Detect which cell encompasses the target text, then output its [X, Y] center coordinate. 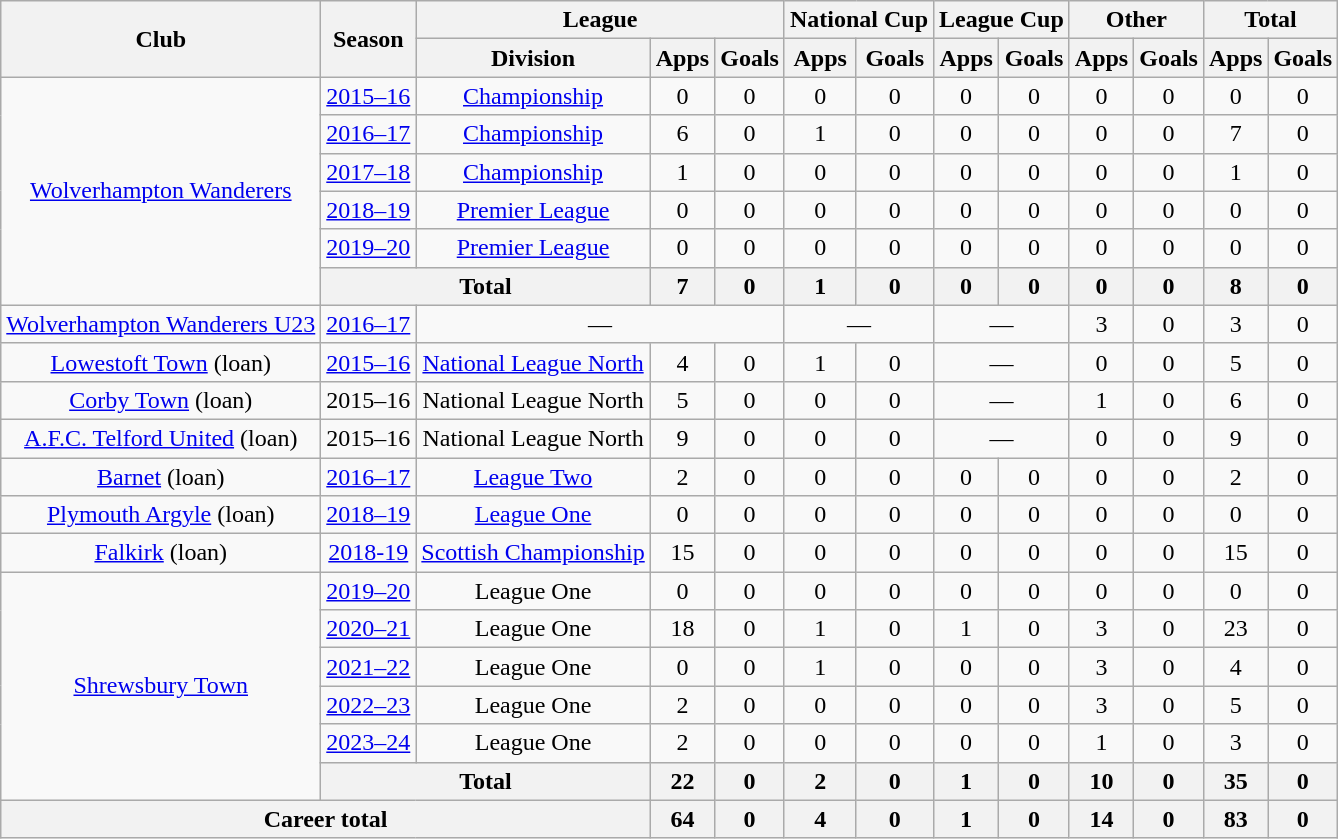
League Cup [1002, 20]
2022–23 [368, 705]
10 [1101, 781]
Club [161, 39]
Lowestoft Town (loan) [161, 362]
Division [533, 58]
Career total [326, 819]
Wolverhampton Wanderers [161, 191]
Scottish Championship [533, 553]
8 [1235, 286]
Shrewsbury Town [161, 686]
Season [368, 39]
Other [1136, 20]
2017–18 [368, 172]
35 [1235, 781]
2023–24 [368, 743]
64 [682, 819]
83 [1235, 819]
22 [682, 781]
Falkirk (loan) [161, 553]
Corby Town (loan) [161, 400]
League Two [533, 477]
2021–22 [368, 667]
23 [1235, 629]
Plymouth Argyle (loan) [161, 515]
2018-19 [368, 553]
A.F.C. Telford United (loan) [161, 438]
Wolverhampton Wanderers U23 [161, 324]
Barnet (loan) [161, 477]
18 [682, 629]
League [600, 20]
14 [1101, 819]
2020–21 [368, 629]
National Cup [858, 20]
